Search for the cell housing the specified text and yield its (X, Y) center coordinate. 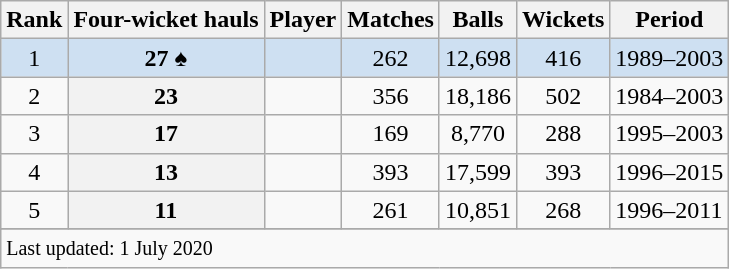
Matches (391, 20)
288 (562, 134)
Player (303, 20)
261 (391, 210)
Four-wicket hauls (166, 20)
8,770 (478, 134)
10,851 (478, 210)
Last updated: 1 July 2020 (365, 248)
1996–2011 (670, 210)
1996–2015 (670, 172)
1984–2003 (670, 96)
18,186 (478, 96)
262 (391, 58)
23 (166, 96)
1989–2003 (670, 58)
13 (166, 172)
4 (34, 172)
1 (34, 58)
268 (562, 210)
2 (34, 96)
Period (670, 20)
17 (166, 134)
27 ♠ (166, 58)
17,599 (478, 172)
Rank (34, 20)
169 (391, 134)
416 (562, 58)
Wickets (562, 20)
5 (34, 210)
11 (166, 210)
356 (391, 96)
3 (34, 134)
12,698 (478, 58)
Balls (478, 20)
1995–2003 (670, 134)
502 (562, 96)
